Determine the [X, Y] coordinate at the center of the cell enclosing the given text.  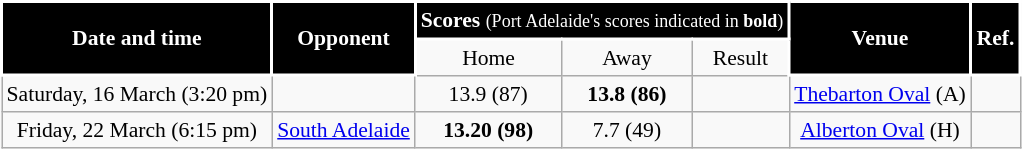
Away [626, 57]
13.20 (98) [488, 130]
Scores (Port Adelaide's scores indicated in bold) [602, 20]
Saturday, 16 March (3:20 pm) [138, 93]
13.9 (87) [488, 93]
Thebarton Oval (A) [880, 93]
South Adelaide [344, 130]
Friday, 22 March (6:15 pm) [138, 130]
Venue [880, 39]
13.8 (86) [626, 93]
Home [488, 57]
Date and time [138, 39]
Opponent [344, 39]
7.7 (49) [626, 130]
Alberton Oval (H) [880, 130]
Result [740, 57]
Ref. [996, 39]
